Identify which cell holds the provided text, then report its (X, Y) central coordinate. 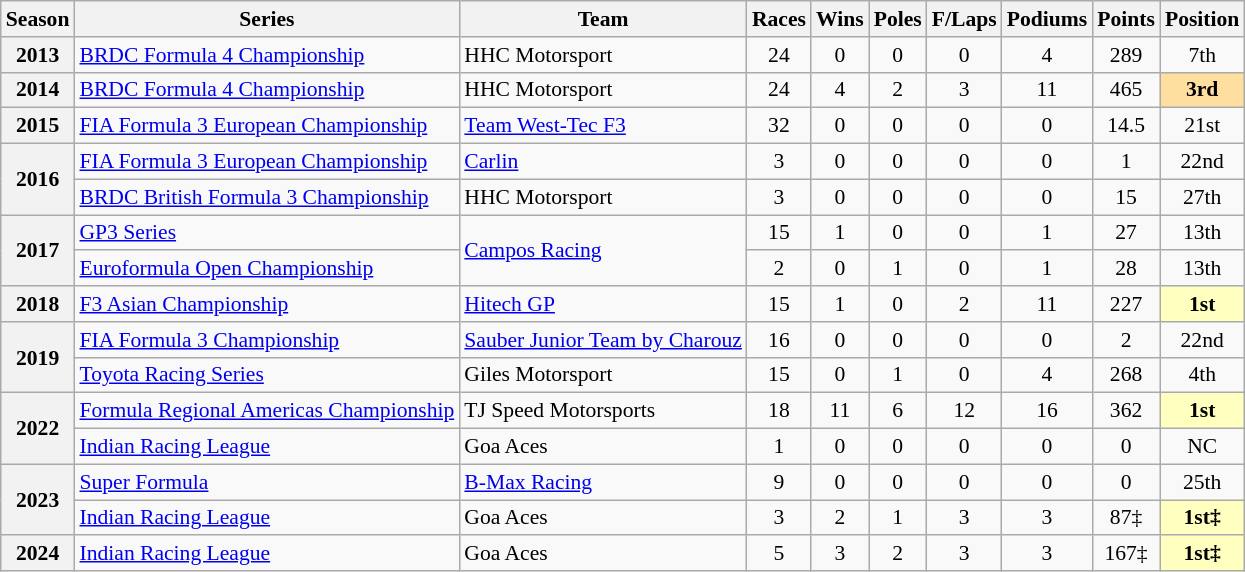
NC (1202, 447)
27th (1202, 197)
6 (898, 411)
27 (1126, 233)
Carlin (603, 162)
BRDC British Formula 3 Championship (266, 197)
Sauber Junior Team by Charouz (603, 340)
2015 (38, 126)
2013 (38, 55)
Hitech GP (603, 304)
87‡ (1126, 518)
Giles Motorsport (603, 375)
2019 (38, 358)
28 (1126, 269)
Euroformula Open Championship (266, 269)
2024 (38, 554)
4th (1202, 375)
Points (1126, 19)
362 (1126, 411)
25th (1202, 482)
Formula Regional Americas Championship (266, 411)
Position (1202, 19)
Team West-Tec F3 (603, 126)
14.5 (1126, 126)
B-Max Racing (603, 482)
TJ Speed Motorsports (603, 411)
3rd (1202, 90)
167‡ (1126, 554)
227 (1126, 304)
Team (603, 19)
Podiums (1048, 19)
2018 (38, 304)
Wins (840, 19)
5 (779, 554)
F/Laps (964, 19)
32 (779, 126)
18 (779, 411)
Races (779, 19)
2014 (38, 90)
2016 (38, 180)
F3 Asian Championship (266, 304)
GP3 Series (266, 233)
Toyota Racing Series (266, 375)
12 (964, 411)
Series (266, 19)
Poles (898, 19)
21st (1202, 126)
268 (1126, 375)
7th (1202, 55)
9 (779, 482)
2023 (38, 500)
2022 (38, 428)
Season (38, 19)
465 (1126, 90)
Super Formula (266, 482)
289 (1126, 55)
FIA Formula 3 Championship (266, 340)
2017 (38, 250)
Campos Racing (603, 250)
